Capture the cell that displays the provided text and extract its (x, y) central coordinate. 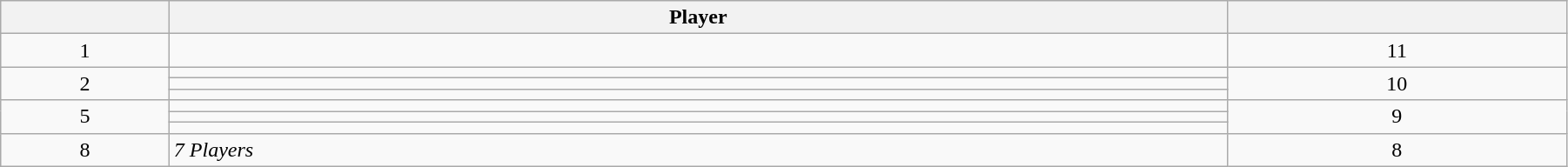
2 (85, 83)
10 (1397, 83)
1 (85, 50)
7 Players (698, 150)
11 (1397, 50)
5 (85, 117)
9 (1397, 117)
Player (698, 17)
